Extract the [X, Y] coordinate from the center of the cell holding the provided text.  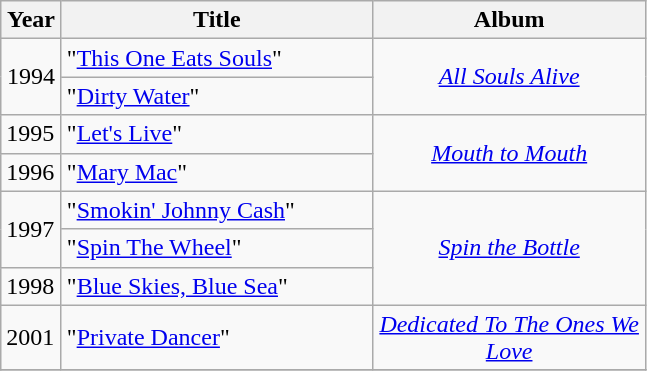
"Dirty Water" [216, 96]
Mouth to Mouth [509, 153]
1996 [32, 172]
"Mary Mac" [216, 172]
All Souls Alive [509, 77]
Spin the Bottle [509, 248]
1995 [32, 134]
Title [216, 20]
Album [509, 20]
"Spin The Wheel" [216, 248]
"Blue Skies, Blue Sea" [216, 286]
"Smokin' Johnny Cash" [216, 210]
"Private Dancer" [216, 338]
1997 [32, 229]
Year [32, 20]
1994 [32, 77]
2001 [32, 338]
"Let's Live" [216, 134]
1998 [32, 286]
Dedicated To The Ones We Love [509, 338]
"This One Eats Souls" [216, 58]
